From the cell containing the given text, extract its center point as [X, Y] coordinate. 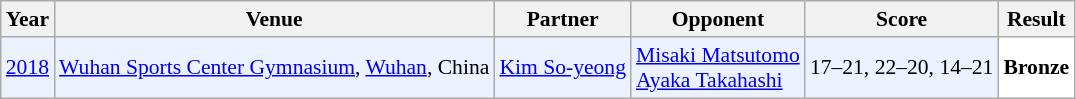
Partner [562, 19]
Venue [274, 19]
Misaki Matsutomo Ayaka Takahashi [718, 68]
Kim So-yeong [562, 68]
Opponent [718, 19]
Bronze [1036, 68]
Year [28, 19]
17–21, 22–20, 14–21 [902, 68]
2018 [28, 68]
Score [902, 19]
Result [1036, 19]
Wuhan Sports Center Gymnasium, Wuhan, China [274, 68]
